Detect which cell encompasses the target text, then output its (X, Y) center coordinate. 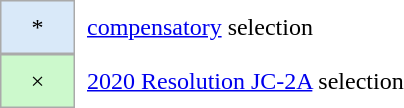
* (38, 27)
× (38, 81)
